Return [x, y] of the center of cell containing provided text 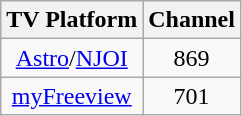
Channel [192, 20]
869 [192, 58]
Astro/NJOI [72, 58]
myFreeview [72, 96]
701 [192, 96]
TV Platform [72, 20]
